Return (X, Y) of the center of cell containing provided text 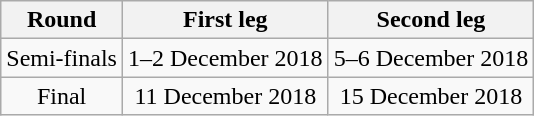
Second leg (431, 20)
5–6 December 2018 (431, 58)
Semi-finals (62, 58)
15 December 2018 (431, 96)
Round (62, 20)
First leg (225, 20)
Final (62, 96)
1–2 December 2018 (225, 58)
11 December 2018 (225, 96)
